Output the (X, Y) coordinate of the center of the cell containing the given text.  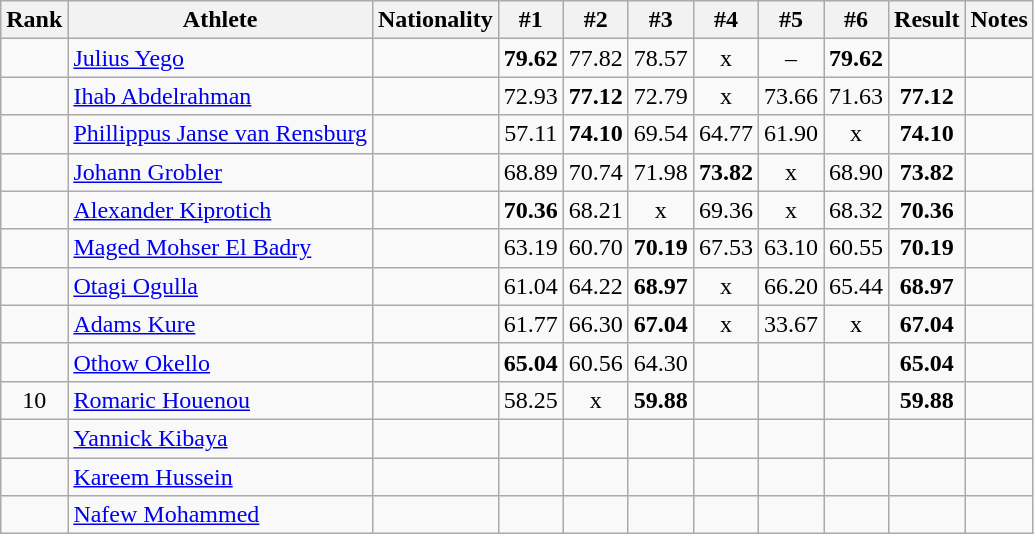
Yannick Kibaya (220, 438)
Result (927, 20)
#1 (530, 20)
Romaric Houenou (220, 400)
Johann Grobler (220, 172)
61.77 (530, 324)
Athlete (220, 20)
63.19 (530, 248)
71.98 (660, 172)
60.70 (596, 248)
70.74 (596, 172)
61.90 (790, 134)
Notes (999, 20)
68.89 (530, 172)
Ihab Abdelrahman (220, 96)
#3 (660, 20)
78.57 (660, 58)
68.21 (596, 210)
64.22 (596, 286)
61.04 (530, 286)
69.36 (726, 210)
73.66 (790, 96)
71.63 (856, 96)
69.54 (660, 134)
Nationality (435, 20)
68.90 (856, 172)
#5 (790, 20)
Alexander Kiprotich (220, 210)
58.25 (530, 400)
72.79 (660, 96)
67.53 (726, 248)
77.82 (596, 58)
60.56 (596, 362)
Nafew Mohammed (220, 515)
10 (34, 400)
63.10 (790, 248)
68.32 (856, 210)
#4 (726, 20)
Kareem Hussein (220, 477)
Phillippus Janse van Rensburg (220, 134)
Rank (34, 20)
#2 (596, 20)
Julius Yego (220, 58)
33.67 (790, 324)
– (790, 58)
64.77 (726, 134)
64.30 (660, 362)
Adams Kure (220, 324)
Maged Mohser El Badry (220, 248)
57.11 (530, 134)
Othow Okello (220, 362)
65.44 (856, 286)
66.30 (596, 324)
#6 (856, 20)
66.20 (790, 286)
60.55 (856, 248)
72.93 (530, 96)
Otagi Ogulla (220, 286)
